From the cell containing the given text, extract its center point as [X, Y] coordinate. 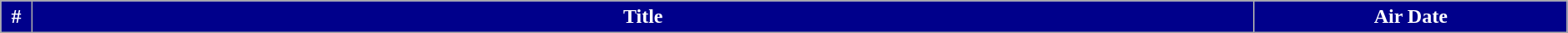
Title [643, 17]
Air Date [1410, 17]
# [17, 17]
